Locate the cell with the specified text and output its [X, Y] center coordinate. 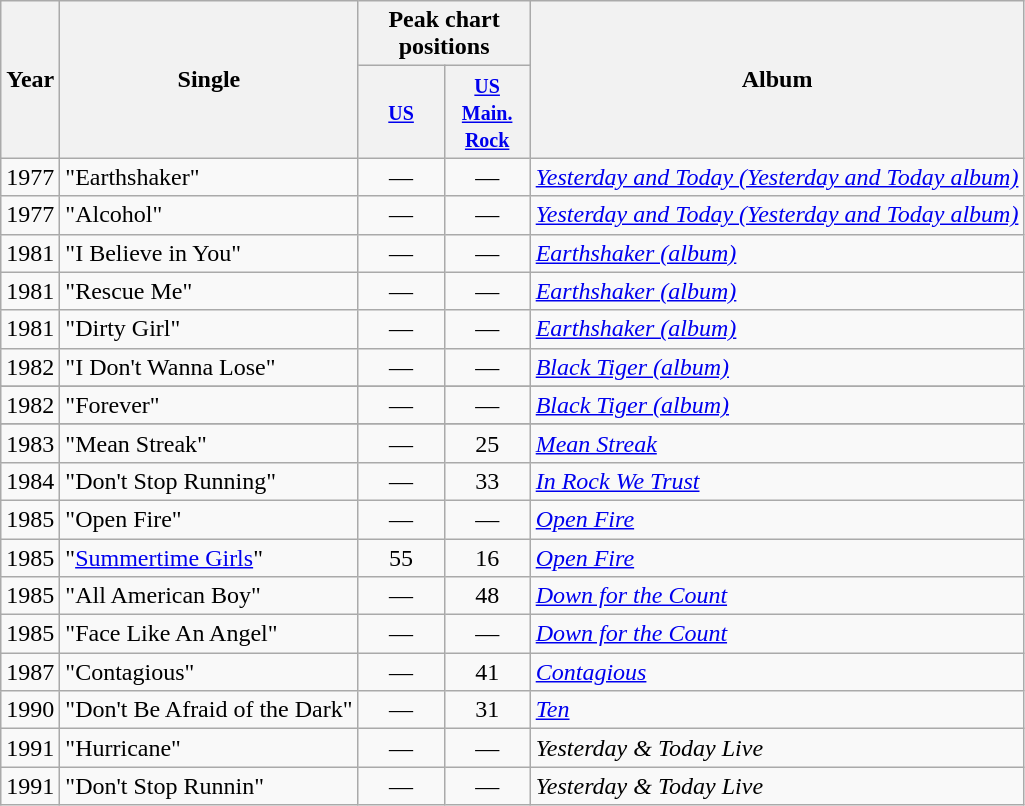
"Summertime Girls" [209, 557]
"I Don't Wanna Lose" [209, 367]
"Forever" [209, 405]
"Mean Streak" [209, 443]
"Contagious" [209, 672]
Year [30, 80]
Peak chart positions [444, 34]
"Open Fire" [209, 519]
"Alcohol" [209, 215]
Contagious [777, 672]
"Don't Stop Runnin" [209, 786]
Mean Streak [777, 443]
In Rock We Trust [777, 481]
"All American Boy" [209, 596]
"Don't Be Afraid of the Dark" [209, 710]
48 [487, 596]
US [401, 112]
1987 [30, 672]
33 [487, 481]
1984 [30, 481]
25 [487, 443]
1983 [30, 443]
"Rescue Me" [209, 291]
US Main. Rock [487, 112]
"I Believe in You" [209, 253]
"Earthshaker" [209, 177]
31 [487, 710]
Album [777, 80]
41 [487, 672]
1990 [30, 710]
"Don't Stop Running" [209, 481]
Ten [777, 710]
"Dirty Girl" [209, 329]
16 [487, 557]
Single [209, 80]
"Hurricane" [209, 748]
"Face Like An Angel" [209, 634]
55 [401, 557]
